Extract the [X, Y] coordinate from the center of the cell holding the provided text.  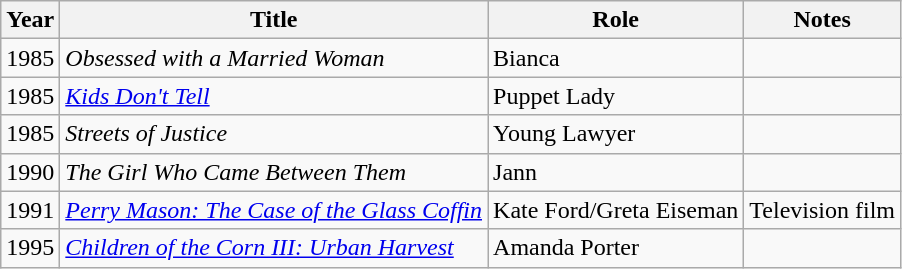
Kids Don't Tell [274, 96]
Children of the Corn III: Urban Harvest [274, 248]
The Girl Who Came Between Them [274, 172]
Amanda Porter [616, 248]
1995 [30, 248]
Streets of Justice [274, 134]
Puppet Lady [616, 96]
Young Lawyer [616, 134]
Obsessed with a Married Woman [274, 58]
Jann [616, 172]
Title [274, 20]
Bianca [616, 58]
Notes [822, 20]
Kate Ford/Greta Eiseman [616, 210]
Television film [822, 210]
1991 [30, 210]
Year [30, 20]
Perry Mason: The Case of the Glass Coffin [274, 210]
1990 [30, 172]
Role [616, 20]
